For the text-containing cell, return its midpoint in (x, y) coordinate format. 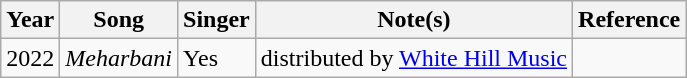
Song (119, 20)
Note(s) (414, 20)
Singer (217, 20)
Yes (217, 58)
Meharbani (119, 58)
Reference (630, 20)
distributed by White Hill Music (414, 58)
Year (30, 20)
2022 (30, 58)
